Find where the given text appears and provide that cell's center as (x, y) coordinate. 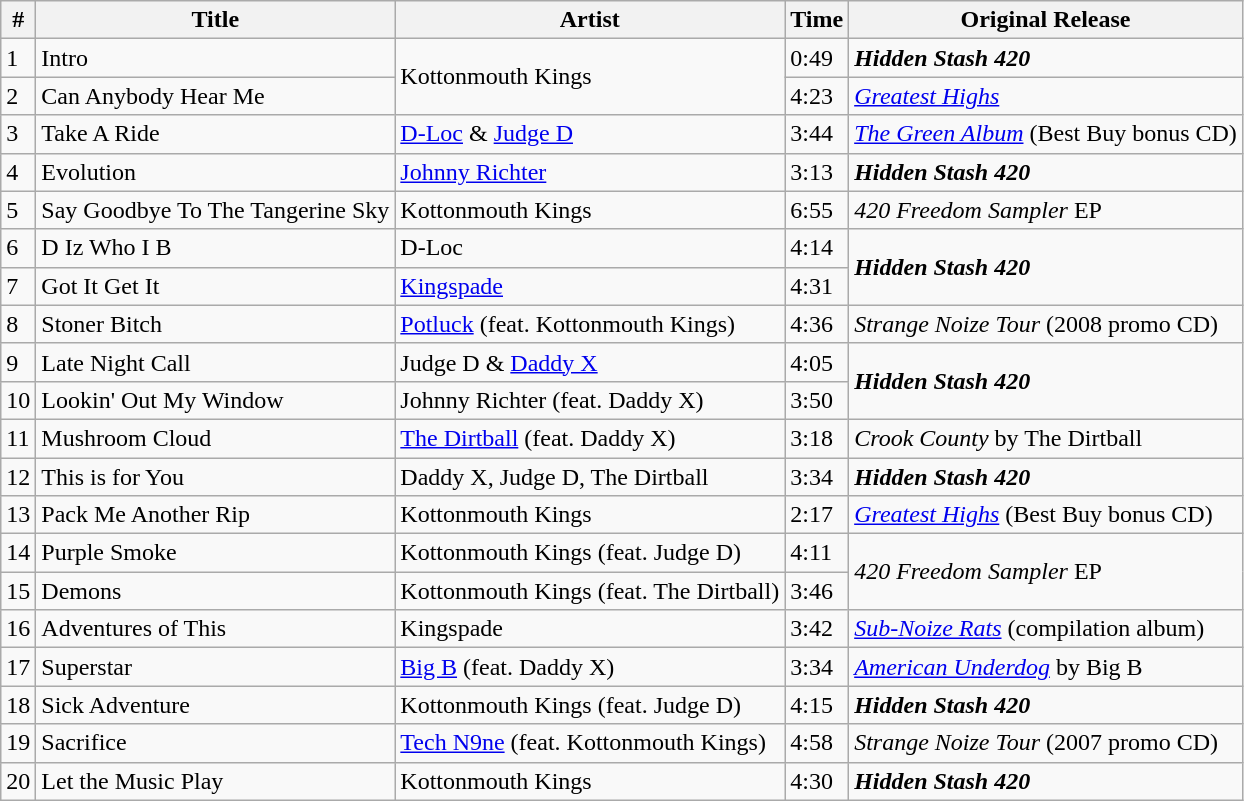
Intro (216, 58)
14 (18, 553)
Big B (feat. Daddy X) (590, 667)
Evolution (216, 172)
Take A Ride (216, 134)
19 (18, 743)
Strange Noize Tour (2007 promo CD) (1046, 743)
11 (18, 438)
# (18, 20)
Stoner Bitch (216, 324)
4:15 (817, 705)
4:14 (817, 248)
Johnny Richter (feat. Daddy X) (590, 400)
American Underdog by Big B (1046, 667)
3:50 (817, 400)
4:05 (817, 362)
D-Loc & Judge D (590, 134)
6:55 (817, 210)
Greatest Highs (1046, 96)
3:44 (817, 134)
D-Loc (590, 248)
3:18 (817, 438)
This is for You (216, 477)
Mushroom Cloud (216, 438)
Tech N9ne (feat. Kottonmouth Kings) (590, 743)
Let the Music Play (216, 781)
Strange Noize Tour (2008 promo CD) (1046, 324)
Say Goodbye To The Tangerine Sky (216, 210)
9 (18, 362)
16 (18, 629)
13 (18, 515)
Pack Me Another Rip (216, 515)
Greatest Highs (Best Buy bonus CD) (1046, 515)
3:13 (817, 172)
Crook County by The Dirtball (1046, 438)
3 (18, 134)
4:36 (817, 324)
4:11 (817, 553)
Sick Adventure (216, 705)
Title (216, 20)
0:49 (817, 58)
4:30 (817, 781)
4:31 (817, 286)
D Iz Who I B (216, 248)
Superstar (216, 667)
Time (817, 20)
18 (18, 705)
4:58 (817, 743)
12 (18, 477)
Original Release (1046, 20)
The Dirtball (feat. Daddy X) (590, 438)
5 (18, 210)
Sacrifice (216, 743)
17 (18, 667)
20 (18, 781)
Purple Smoke (216, 553)
7 (18, 286)
10 (18, 400)
3:46 (817, 591)
2 (18, 96)
2:17 (817, 515)
Johnny Richter (590, 172)
6 (18, 248)
4:23 (817, 96)
8 (18, 324)
Potluck (feat. Kottonmouth Kings) (590, 324)
Artist (590, 20)
Adventures of This (216, 629)
1 (18, 58)
4 (18, 172)
Lookin' Out My Window (216, 400)
15 (18, 591)
Got It Get It (216, 286)
Late Night Call (216, 362)
3:42 (817, 629)
Sub-Noize Rats (compilation album) (1046, 629)
Kottonmouth Kings (feat. The Dirtball) (590, 591)
The Green Album (Best Buy bonus CD) (1046, 134)
Can Anybody Hear Me (216, 96)
Demons (216, 591)
Daddy X, Judge D, The Dirtball (590, 477)
Judge D & Daddy X (590, 362)
